Search for the cell housing the specified text and yield its [x, y] center coordinate. 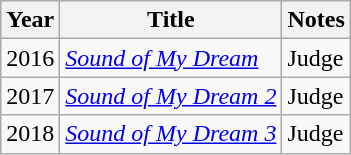
2016 [30, 58]
Sound of My Dream 3 [171, 134]
Sound of My Dream [171, 58]
Year [30, 20]
Sound of My Dream 2 [171, 96]
2018 [30, 134]
2017 [30, 96]
Title [171, 20]
Notes [316, 20]
